Return the (x, y) coordinate for the center point of the cell that contains the specified text.  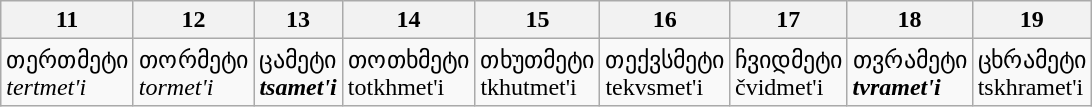
ცხრამეტიtskhramet'i (1032, 72)
თხუთმეტიtkhutmet'i (538, 72)
11 (68, 20)
13 (298, 20)
18 (910, 20)
14 (408, 20)
თორმეტიtormet'i (194, 72)
12 (194, 20)
თოთხმეტიtotkhmet'i (408, 72)
ცამეტიtsamet'i (298, 72)
თერთმეტიtertmet'i (68, 72)
19 (1032, 20)
თექვსმეტიtekvsmet'i (665, 72)
ჩვიდმეტიčvidmet'i (788, 72)
თვრამეტიtvramet'i (910, 72)
16 (665, 20)
17 (788, 20)
15 (538, 20)
